Capture the cell that displays the provided text and extract its (x, y) central coordinate. 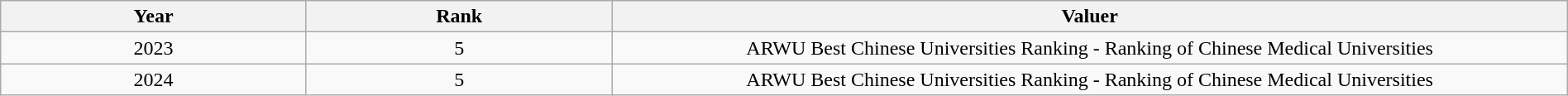
2024 (154, 79)
2023 (154, 48)
Year (154, 17)
Rank (459, 17)
Valuer (1090, 17)
